Search for the cell housing the specified text and yield its [X, Y] center coordinate. 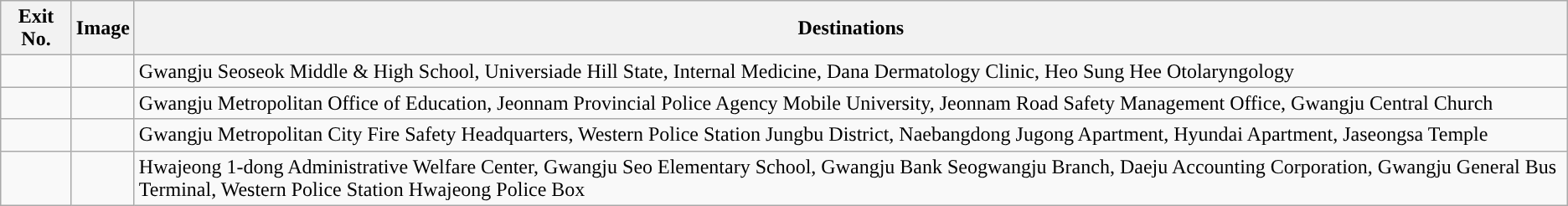
Gwangju Seoseok Middle & High School, Universiade Hill State, Internal Medicine, Dana Dermatology Clinic, Heo Sung Hee Otolaryngology [851, 71]
Image [102, 28]
Destinations [851, 28]
Exit No. [37, 28]
